Output the (X, Y) coordinate of the center of the cell containing the given text.  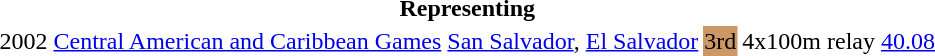
Central American and Caribbean Games (248, 41)
4x100m relay (809, 41)
San Salvador, El Salvador (573, 41)
3rd (720, 41)
